Return the (X, Y) coordinate for the center point of the cell that contains the specified text.  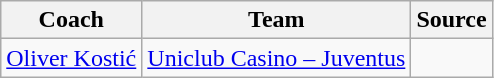
Team (276, 20)
Coach (72, 20)
Oliver Kostić (72, 58)
Source (452, 20)
Uniclub Casino – Juventus (276, 58)
